Locate the cell with the specified text and output its [x, y] center coordinate. 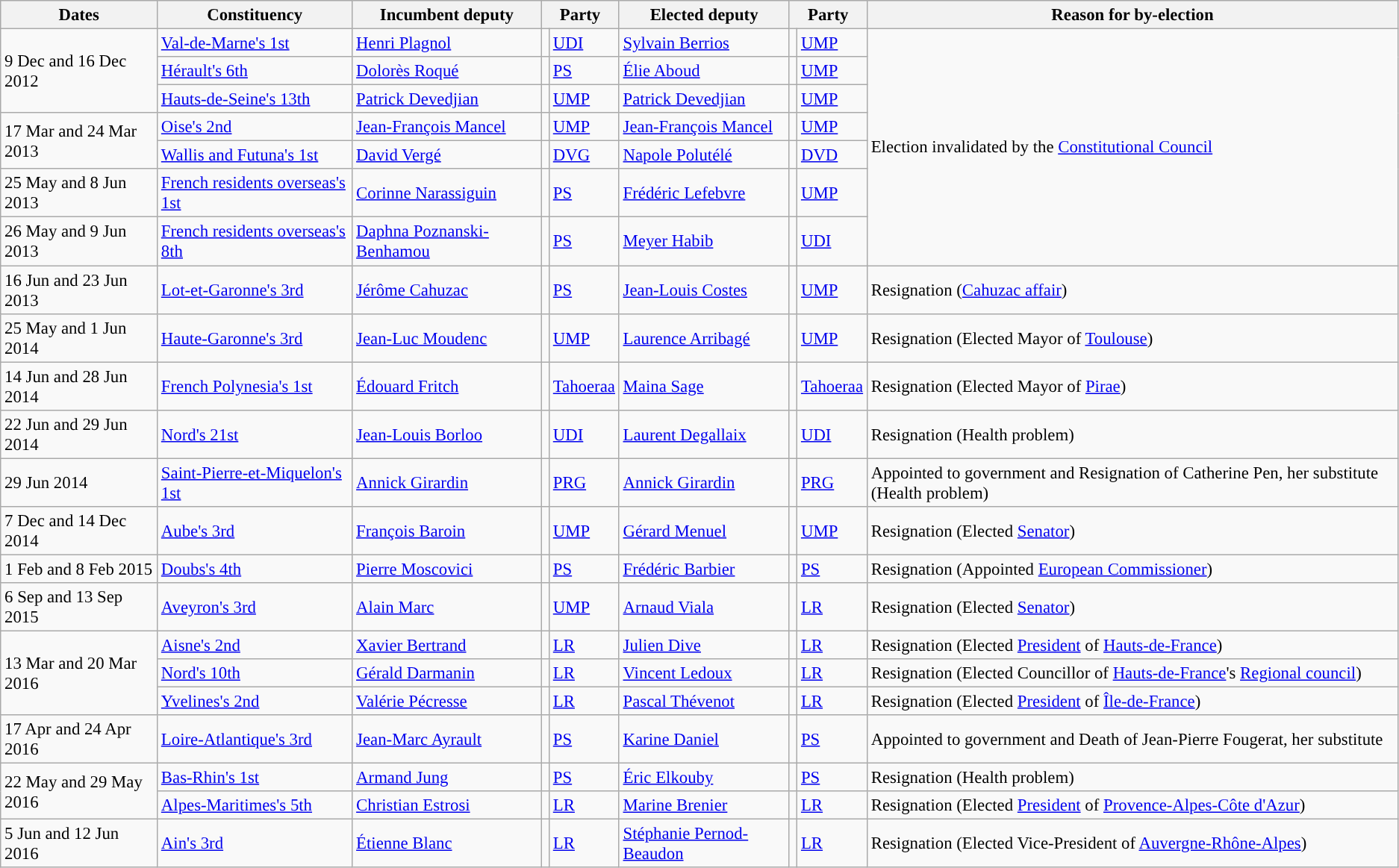
Jérôme Cahuzac [446, 290]
Stéphanie Pernod-Beaudon [704, 843]
Vincent Ledoux [704, 673]
Sylvain Berrios [704, 43]
5 Jun and 12 Jun 2016 [79, 843]
Doubs's 4th [255, 569]
Élie Aboud [704, 71]
Gérard Menuel [704, 531]
Maina Sage [704, 387]
Jean-Louis Borloo [446, 434]
Arnaud Viala [704, 608]
17 Apr and 24 Apr 2016 [79, 739]
Meyer Habib [704, 242]
22 May and 29 May 2016 [79, 791]
Dates [79, 15]
Aisne's 2nd [255, 645]
Ain's 3rd [255, 843]
1 Feb and 8 Feb 2015 [79, 569]
Pascal Thévenot [704, 702]
Jean-Louis Costes [704, 290]
25 May and 8 Jun 2013 [79, 193]
Haute-Garonne's 3rd [255, 337]
Reason for by-election [1132, 15]
Christian Estrosi [446, 805]
26 May and 9 Jun 2013 [79, 242]
Édouard Fritch [446, 387]
Yvelines's 2nd [255, 702]
Election invalidated by the Constitutional Council [1132, 148]
Alpes-Maritimes's 5th [255, 805]
Wallis and Futuna's 1st [255, 155]
Val-de-Marne's 1st [255, 43]
Hérault's 6th [255, 71]
Saint-Pierre-et-Miquelon's 1st [255, 482]
Frédéric Lefebvre [704, 193]
Oise's 2nd [255, 127]
Resignation (Elected President of Île-de-France) [1132, 702]
Aveyron's 3rd [255, 608]
DVG [584, 155]
Napole Polutélé [704, 155]
Alain Marc [446, 608]
Lot-et-Garonne's 3rd [255, 290]
13 Mar and 20 Mar 2016 [79, 673]
Resignation (Elected Councillor of Hauts-de-France's Regional council) [1132, 673]
Nord's 21st [255, 434]
French Polynesia's 1st [255, 387]
Appointed to government and Resignation of Catherine Pen, her substitute (Health problem) [1132, 482]
Laurent Degallaix [704, 434]
Appointed to government and Death of Jean-Pierre Fougerat, her substitute [1132, 739]
Karine Daniel [704, 739]
Laurence Arribagé [704, 337]
Hauts-de-Seine's 13th [255, 99]
Elected deputy [704, 15]
François Baroin [446, 531]
17 Mar and 24 Mar 2013 [79, 140]
7 Dec and 14 Dec 2014 [79, 531]
Xavier Bertrand [446, 645]
Armand Jung [446, 778]
French residents overseas's 1st [255, 193]
Gérald Darmanin [446, 673]
Loire-Atlantique's 3rd [255, 739]
Nord's 10th [255, 673]
Daphna Poznanski-Benhamou [446, 242]
14 Jun and 28 Jun 2014 [79, 387]
Corinne Narassiguin [446, 193]
Resignation (Elected Mayor of Toulouse) [1132, 337]
Bas-Rhin's 1st [255, 778]
16 Jun and 23 Jun 2013 [79, 290]
9 Dec and 16 Dec 2012 [79, 72]
Resignation (Cahuzac affair) [1132, 290]
Marine Brenier [704, 805]
Resignation (Elected Mayor of Pirae) [1132, 387]
Pierre Moscovici [446, 569]
Jean-Marc Ayrault [446, 739]
6 Sep and 13 Sep 2015 [79, 608]
Incumbent deputy [446, 15]
David Vergé [446, 155]
Jean-Luc Moudenc [446, 337]
Éric Elkouby [704, 778]
Constituency [255, 15]
Frédéric Barbier [704, 569]
Valérie Pécresse [446, 702]
22 Jun and 29 Jun 2014 [79, 434]
Henri Plagnol [446, 43]
Julien Dive [704, 645]
Étienne Blanc [446, 843]
Resignation (Elected President of Provence-Alpes-Côte d'Azur) [1132, 805]
25 May and 1 Jun 2014 [79, 337]
DVD [832, 155]
29 Jun 2014 [79, 482]
French residents overseas's 8th [255, 242]
Dolorès Roqué [446, 71]
Resignation (Elected Vice-President of Auvergne-Rhône-Alpes) [1132, 843]
Resignation (Appointed European Commissioner) [1132, 569]
Aube's 3rd [255, 531]
Resignation (Elected President of Hauts-de-France) [1132, 645]
